Capture the cell that displays the provided text and extract its (x, y) central coordinate. 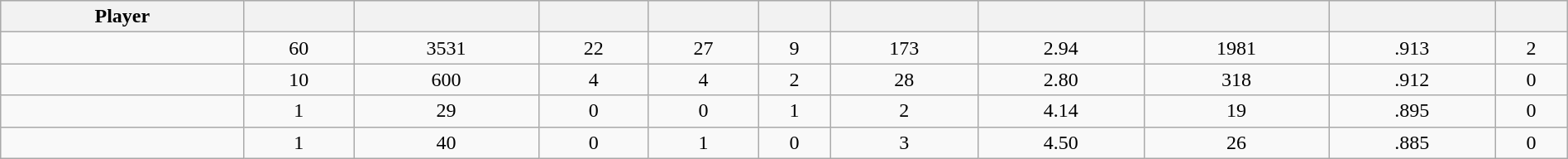
27 (703, 48)
4.14 (1060, 111)
.885 (1413, 142)
9 (794, 48)
.895 (1413, 111)
3 (904, 142)
600 (447, 79)
22 (594, 48)
2.80 (1060, 79)
26 (1236, 142)
4.50 (1060, 142)
40 (447, 142)
173 (904, 48)
318 (1236, 79)
2.94 (1060, 48)
1981 (1236, 48)
.913 (1413, 48)
28 (904, 79)
29 (447, 111)
Player (122, 17)
.912 (1413, 79)
19 (1236, 111)
60 (299, 48)
3531 (447, 48)
10 (299, 79)
